Capture the cell that displays the provided text and extract its (x, y) central coordinate. 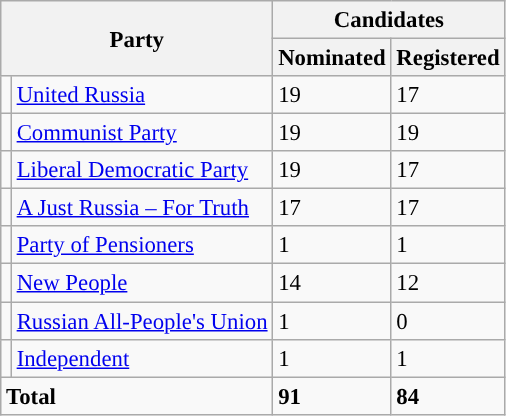
Nominated (332, 58)
Candidates (389, 20)
0 (448, 321)
Communist Party (142, 133)
12 (448, 283)
91 (332, 396)
84 (448, 396)
Russian All-People's Union (142, 321)
14 (332, 283)
Party of Pensioners (142, 245)
Registered (448, 58)
A Just Russia – For Truth (142, 208)
Liberal Democratic Party (142, 170)
New People (142, 283)
Independent (142, 358)
United Russia (142, 95)
Total (137, 396)
Party (137, 38)
